Return the (x, y) coordinate for the center point of the cell that contains the specified text.  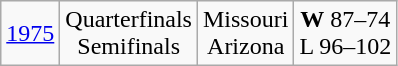
W 87–74L 96–102 (346, 34)
QuarterfinalsSemifinals (129, 34)
MissouriArizona (245, 34)
1975 (30, 34)
